Return the (X, Y) coordinate for the center point of the cell that contains the specified text.  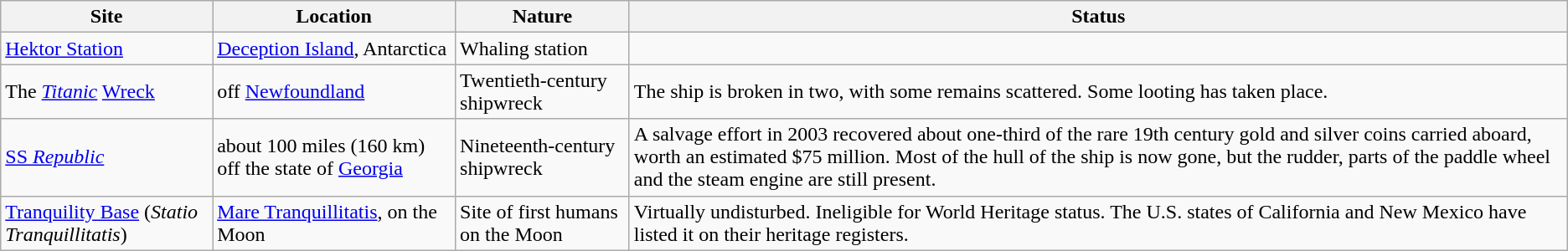
off Newfoundland (334, 92)
Site of first humans on the Moon (543, 223)
Nature (543, 17)
SS Republic (107, 157)
Twentieth-century shipwreck (543, 92)
Mare Tranquillitatis, on the Moon (334, 223)
Deception Island, Antarctica (334, 49)
Site (107, 17)
The ship is broken in two, with some remains scattered. Some looting has taken place. (1098, 92)
Status (1098, 17)
Tranquility Base (Statio Tranquillitatis) (107, 223)
Virtually undisturbed. Ineligible for World Heritage status. The U.S. states of California and New Mexico have listed it on their heritage registers. (1098, 223)
The Titanic Wreck (107, 92)
Nineteenth-century shipwreck (543, 157)
Whaling station (543, 49)
Location (334, 17)
Hektor Station (107, 49)
about 100 miles (160 km) off the state of Georgia (334, 157)
